For the text-containing cell, return its midpoint in (X, Y) coordinate format. 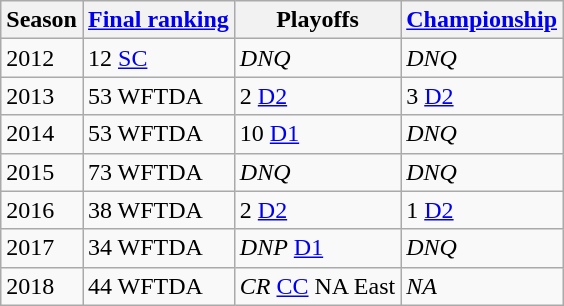
73 WFTDA (158, 172)
2015 (42, 172)
34 WFTDA (158, 248)
Championship (482, 20)
Season (42, 20)
1 D2 (482, 210)
44 WFTDA (158, 286)
Playoffs (317, 20)
2014 (42, 134)
2012 (42, 58)
Final ranking (158, 20)
2018 (42, 286)
2016 (42, 210)
2017 (42, 248)
2013 (42, 96)
CR CC NA East (317, 286)
38 WFTDA (158, 210)
12 SC (158, 58)
DNP D1 (317, 248)
10 D1 (317, 134)
3 D2 (482, 96)
NA (482, 286)
